Scan for the cell matching the given text and deliver its [X, Y] coordinate at center. 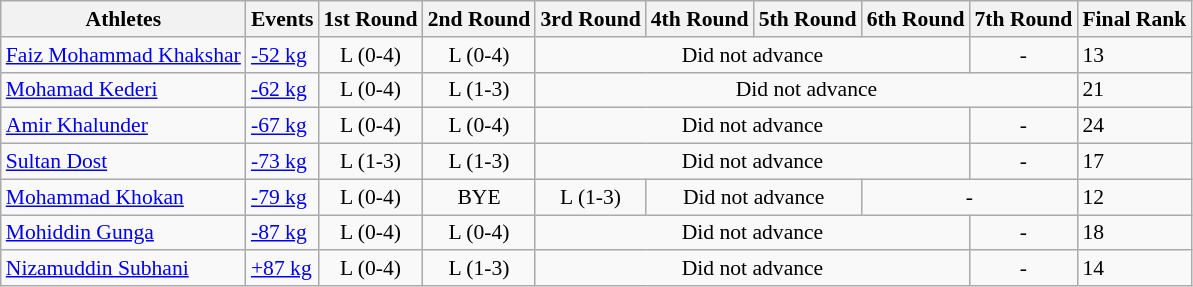
Sultan Dost [124, 162]
17 [1134, 162]
-73 kg [282, 162]
Nizamuddin Subhani [124, 269]
18 [1134, 233]
Athletes [124, 19]
Final Rank [1134, 19]
12 [1134, 197]
24 [1134, 126]
5th Round [808, 19]
Faiz Mohammad Khakshar [124, 55]
-67 kg [282, 126]
-87 kg [282, 233]
4th Round [700, 19]
Mohammad Khokan [124, 197]
-79 kg [282, 197]
BYE [480, 197]
7th Round [1023, 19]
Amir Khalunder [124, 126]
+87 kg [282, 269]
14 [1134, 269]
Mohamad Kederi [124, 90]
3rd Round [590, 19]
21 [1134, 90]
1st Round [370, 19]
2nd Round [480, 19]
-62 kg [282, 90]
-52 kg [282, 55]
13 [1134, 55]
6th Round [916, 19]
Mohiddin Gunga [124, 233]
Events [282, 19]
